Detect which cell encompasses the target text, then output its [X, Y] center coordinate. 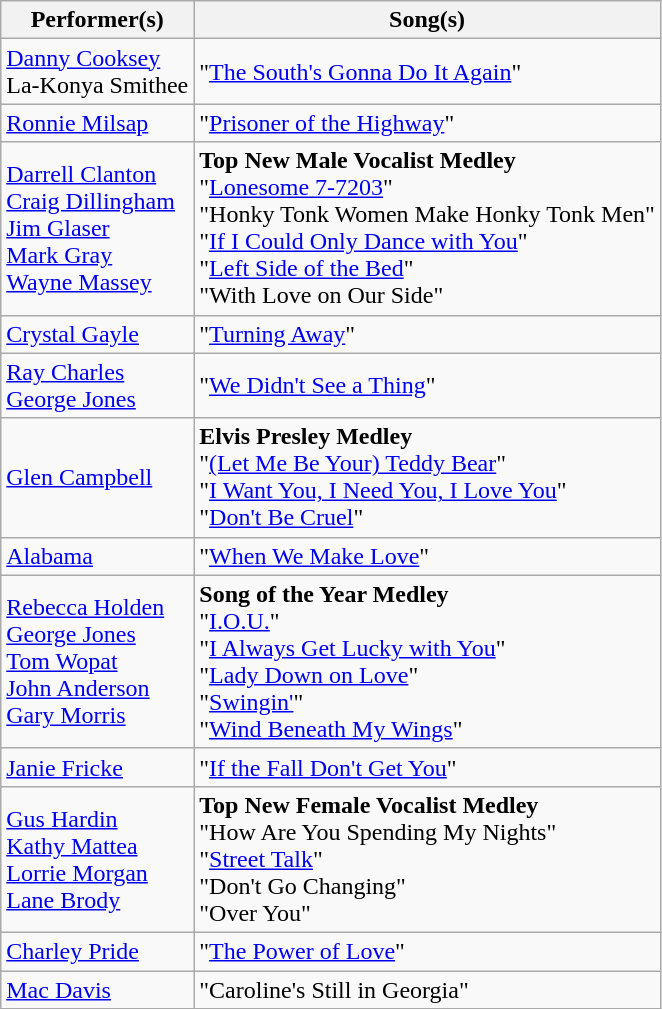
Mac Davis [98, 989]
"The Power of Love" [428, 951]
Janie Fricke [98, 767]
Song(s) [428, 20]
Elvis Presley Medley"(Let Me Be Your) Teddy Bear""I Want You, I Need You, I Love You""Don't Be Cruel" [428, 478]
Ronnie Milsap [98, 123]
Ray CharlesGeorge Jones [98, 386]
"When We Make Love" [428, 556]
"Prisoner of the Highway" [428, 123]
"We Didn't See a Thing" [428, 386]
"Turning Away" [428, 334]
Darrell ClantonCraig DillinghamJim GlaserMark GrayWayne Massey [98, 228]
Charley Pride [98, 951]
"If the Fall Don't Get You" [428, 767]
Gus HardinKathy MatteaLorrie MorganLane Brody [98, 859]
"The South's Gonna Do It Again" [428, 72]
Performer(s) [98, 20]
Glen Campbell [98, 478]
Top New Female Vocalist Medley"How Are You Spending My Nights""Street Talk""Don't Go Changing""Over You" [428, 859]
"Caroline's Still in Georgia" [428, 989]
Danny CookseyLa-Konya Smithee [98, 72]
Alabama [98, 556]
Crystal Gayle [98, 334]
Rebecca HoldenGeorge JonesTom WopatJohn AndersonGary Morris [98, 662]
Song of the Year Medley"I.O.U.""I Always Get Lucky with You""Lady Down on Love""Swingin'""Wind Beneath My Wings" [428, 662]
